Find where the given text appears and provide that cell's center as (X, Y) coordinate. 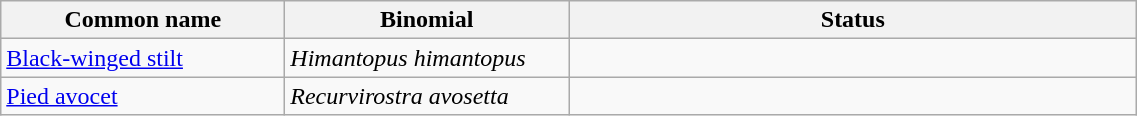
Common name (143, 20)
Himantopus himantopus (427, 58)
Status (853, 20)
Black-winged stilt (143, 58)
Recurvirostra avosetta (427, 96)
Binomial (427, 20)
Pied avocet (143, 96)
